Determine the (x, y) coordinate at the center of the cell enclosing the given text.  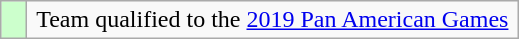
Team qualified to the 2019 Pan American Games (272, 20)
